For the text-containing cell, return its midpoint in [x, y] coordinate format. 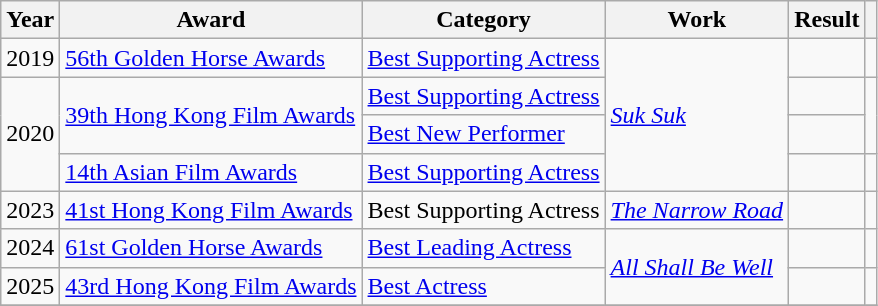
Category [484, 20]
2019 [30, 58]
Suk Suk [697, 115]
56th Golden Horse Awards [211, 58]
All Shall Be Well [697, 267]
2025 [30, 286]
Work [697, 20]
43rd Hong Kong Film Awards [211, 286]
2023 [30, 210]
41st Hong Kong Film Awards [211, 210]
Year [30, 20]
Best New Performer [484, 134]
The Narrow Road [697, 210]
Award [211, 20]
61st Golden Horse Awards [211, 248]
2024 [30, 248]
Result [827, 20]
Best Actress [484, 286]
14th Asian Film Awards [211, 172]
Best Leading Actress [484, 248]
39th Hong Kong Film Awards [211, 115]
2020 [30, 134]
